Scan for the cell matching the given text and deliver its (x, y) coordinate at center. 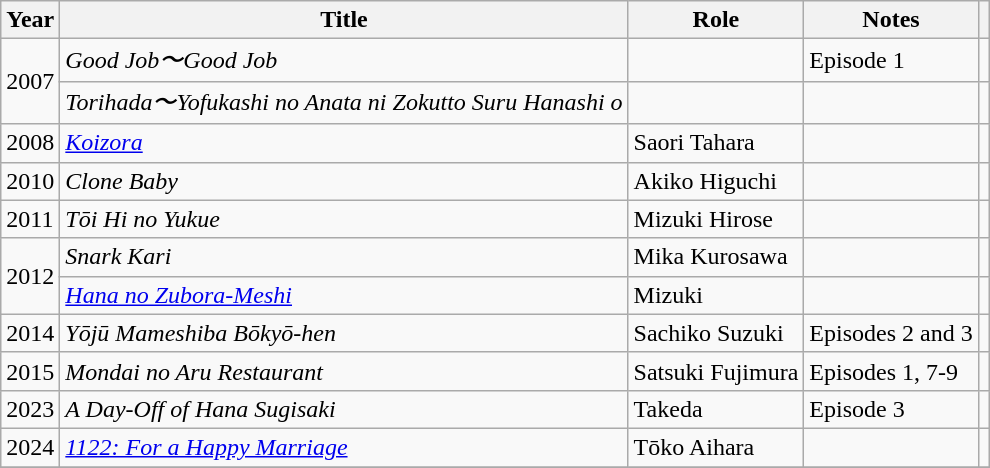
Notes (891, 20)
2012 (30, 276)
1122: For a Happy Marriage (344, 447)
Episode 1 (891, 60)
Yōjū Mameshiba Bōkyō-hen (344, 333)
2023 (30, 409)
Year (30, 20)
Good Job〜Good Job (344, 60)
Mizuki (716, 295)
2024 (30, 447)
2015 (30, 371)
2010 (30, 181)
Hana no Zubora-Meshi (344, 295)
Mondai no Aru Restaurant (344, 371)
2008 (30, 143)
A Day-Off of Hana Sugisaki (344, 409)
Satsuki Fujimura (716, 371)
2014 (30, 333)
Akiko Higuchi (716, 181)
Episodes 1, 7-9 (891, 371)
Episode 3 (891, 409)
Clone Baby (344, 181)
Torihada〜Yofukashi no Anata ni Zokutto Suru Hanashi o (344, 102)
Mizuki Hirose (716, 219)
Role (716, 20)
Koizora (344, 143)
Tōko Aihara (716, 447)
Sachiko Suzuki (716, 333)
Tōi Hi no Yukue (344, 219)
Episodes 2 and 3 (891, 333)
Takeda (716, 409)
Snark Kari (344, 257)
2011 (30, 219)
Saori Tahara (716, 143)
2007 (30, 82)
Mika Kurosawa (716, 257)
Title (344, 20)
